Pinpoint the cell where the given text exists, returning its [x, y] midpoint coordinate. 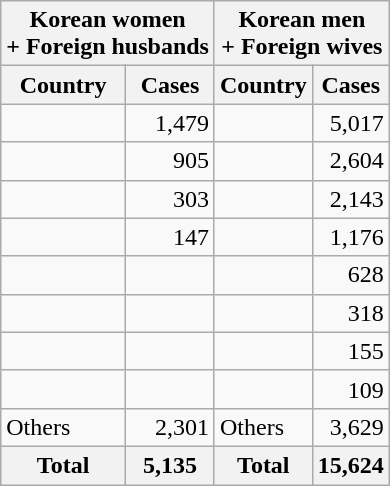
1,479 [170, 123]
303 [170, 199]
3,629 [350, 427]
628 [350, 275]
2,604 [350, 161]
Korean men+ Foreign wives [302, 34]
5,017 [350, 123]
2,301 [170, 427]
155 [350, 351]
Korean women+ Foreign husbands [108, 34]
905 [170, 161]
109 [350, 389]
2,143 [350, 199]
318 [350, 313]
1,176 [350, 237]
5,135 [170, 465]
15,624 [350, 465]
147 [170, 237]
